Pinpoint the cell where the given text exists, returning its [x, y] midpoint coordinate. 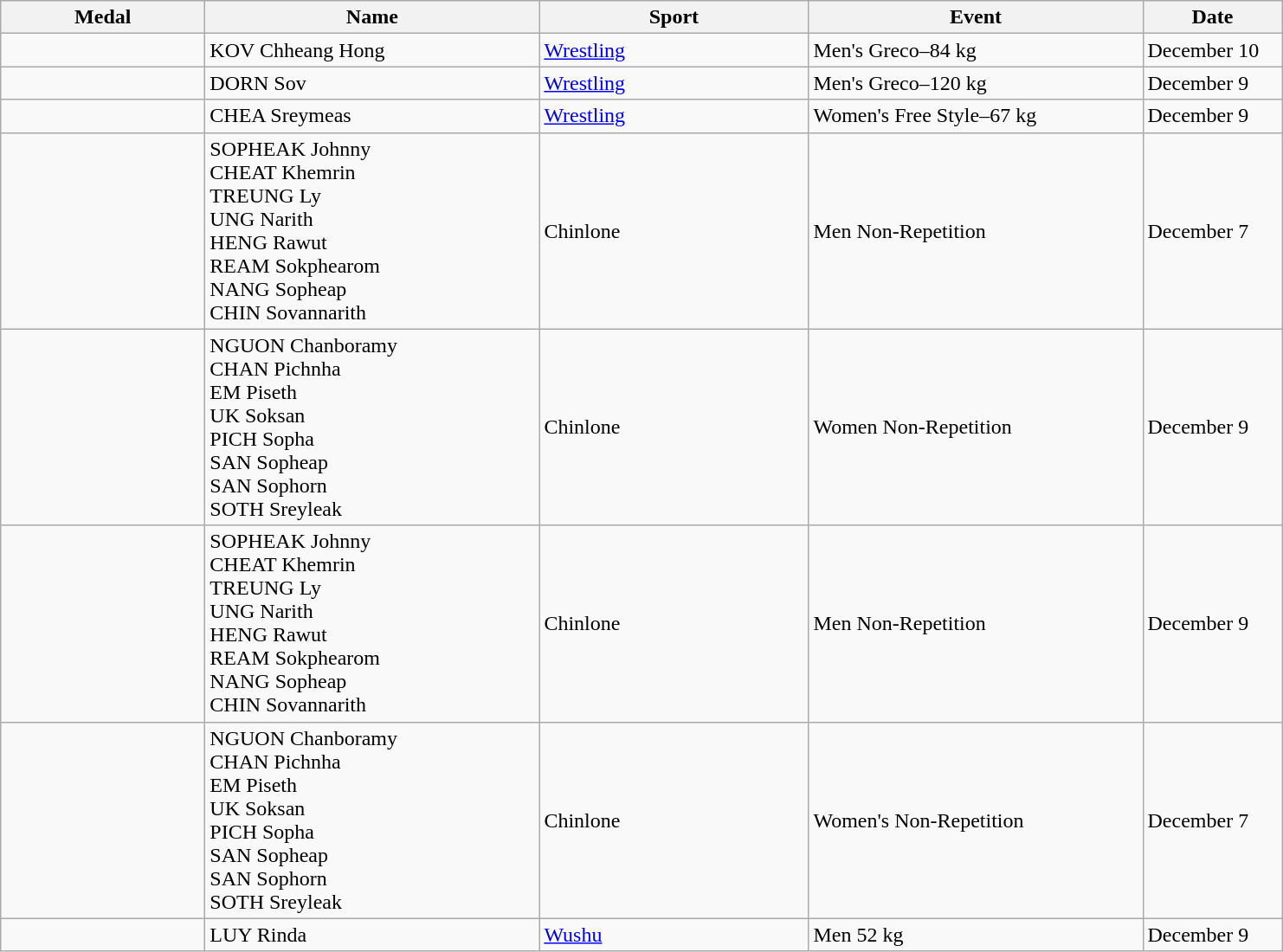
LUY Rinda [372, 935]
Men's Greco–120 kg [976, 83]
Event [976, 17]
Medal [103, 17]
Women's Non-Repetition [976, 820]
Men's Greco–84 kg [976, 50]
DORN Sov [372, 83]
Sport [674, 17]
Men 52 kg [976, 935]
Women's Free Style–67 kg [976, 116]
Date [1212, 17]
Name [372, 17]
December 10 [1212, 50]
KOV Chheang Hong [372, 50]
Women Non-Repetition [976, 428]
CHEA Sreymeas [372, 116]
Wushu [674, 935]
